For the text-containing cell, return its midpoint in [x, y] coordinate format. 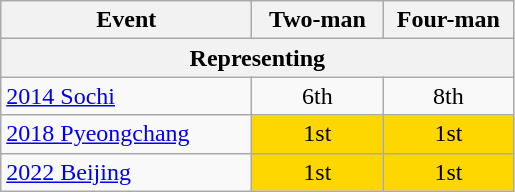
Event [126, 20]
8th [448, 96]
Four-man [448, 20]
Two-man [318, 20]
2018 Pyeongchang [126, 134]
2022 Beijing [126, 172]
Representing [258, 58]
6th [318, 96]
2014 Sochi [126, 96]
